For the text-containing cell, return its midpoint in [X, Y] coordinate format. 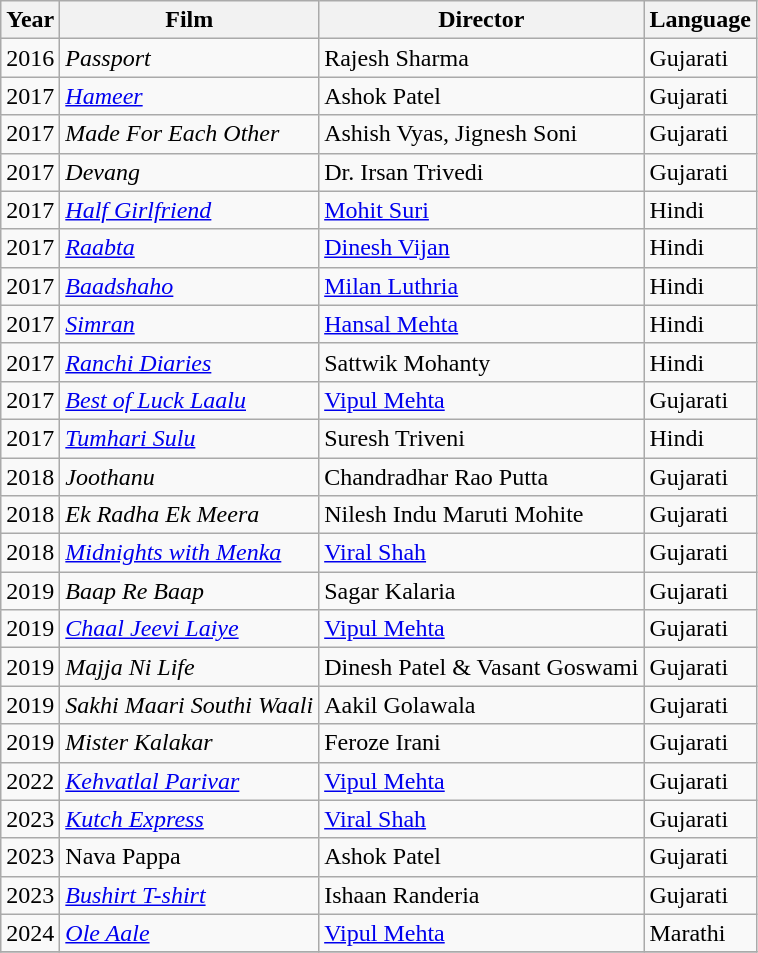
Made For Each Other [190, 134]
Midnights with Menka [190, 553]
2024 [30, 933]
Mohit Suri [482, 210]
Marathi [700, 933]
Raabta [190, 248]
Sattwik Mohanty [482, 362]
Ishaan Randeria [482, 895]
Tumhari Sulu [190, 438]
Half Girlfriend [190, 210]
Passport [190, 58]
Bushirt T-shirt [190, 895]
Sagar Kalaria [482, 591]
Ole Aale [190, 933]
Sakhi Maari Southi Waali [190, 705]
Chaal Jeevi Laiye [190, 629]
Hameer [190, 96]
Dr. Irsan Trivedi [482, 172]
Simran [190, 324]
Baadshaho [190, 286]
Rajesh Sharma [482, 58]
Kehvatlal Parivar [190, 781]
Dinesh Patel & Vasant Goswami [482, 667]
Ranchi Diaries [190, 362]
Year [30, 20]
Best of Luck Laalu [190, 400]
Ashish Vyas, Jignesh Soni [482, 134]
Devang [190, 172]
Mister Kalakar [190, 743]
Dinesh Vijan [482, 248]
Feroze Irani [482, 743]
Kutch Express [190, 819]
Baap Re Baap [190, 591]
Suresh Triveni [482, 438]
Chandradhar Rao Putta [482, 477]
Hansal Mehta [482, 324]
2016 [30, 58]
Film [190, 20]
Language [700, 20]
Nilesh Indu Maruti Mohite [482, 515]
2022 [30, 781]
Aakil Golawala [482, 705]
Nava Pappa [190, 857]
Ek Radha Ek Meera [190, 515]
Director [482, 20]
Milan Luthria [482, 286]
Joothanu [190, 477]
Majja Ni Life [190, 667]
